Determine the [X, Y] coordinate at the center of the cell enclosing the given text.  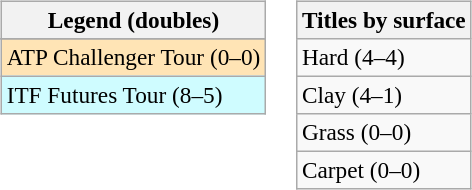
Grass (0–0) [384, 133]
Carpet (0–0) [384, 171]
Legend (doubles) [133, 20]
Titles by surface [384, 20]
ATP Challenger Tour (0–0) [133, 57]
Hard (4–4) [384, 57]
ITF Futures Tour (8–5) [133, 95]
Clay (4–1) [384, 95]
